Return the (X, Y) coordinate for the center point of the cell that contains the specified text.  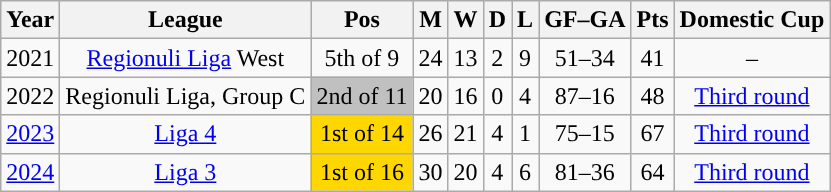
75–15 (585, 134)
81–36 (585, 172)
41 (652, 58)
24 (430, 58)
2024 (30, 172)
Domestic Cup (752, 20)
League (186, 20)
Year (30, 20)
D (497, 20)
21 (466, 134)
48 (652, 96)
9 (526, 58)
30 (430, 172)
2nd of 11 (362, 96)
5th of 9 (362, 58)
1st of 14 (362, 134)
2022 (30, 96)
Liga 4 (186, 134)
GF–GA (585, 20)
2 (497, 58)
87–16 (585, 96)
2021 (30, 58)
Regionuli Liga, Group C (186, 96)
L (526, 20)
1st of 16 (362, 172)
Pts (652, 20)
51–34 (585, 58)
W (466, 20)
– (752, 58)
2023 (30, 134)
26 (430, 134)
Pos (362, 20)
67 (652, 134)
64 (652, 172)
Regionuli Liga West (186, 58)
6 (526, 172)
Liga 3 (186, 172)
1 (526, 134)
13 (466, 58)
16 (466, 96)
0 (497, 96)
M (430, 20)
